Scan for the cell matching the given text and deliver its (X, Y) coordinate at center. 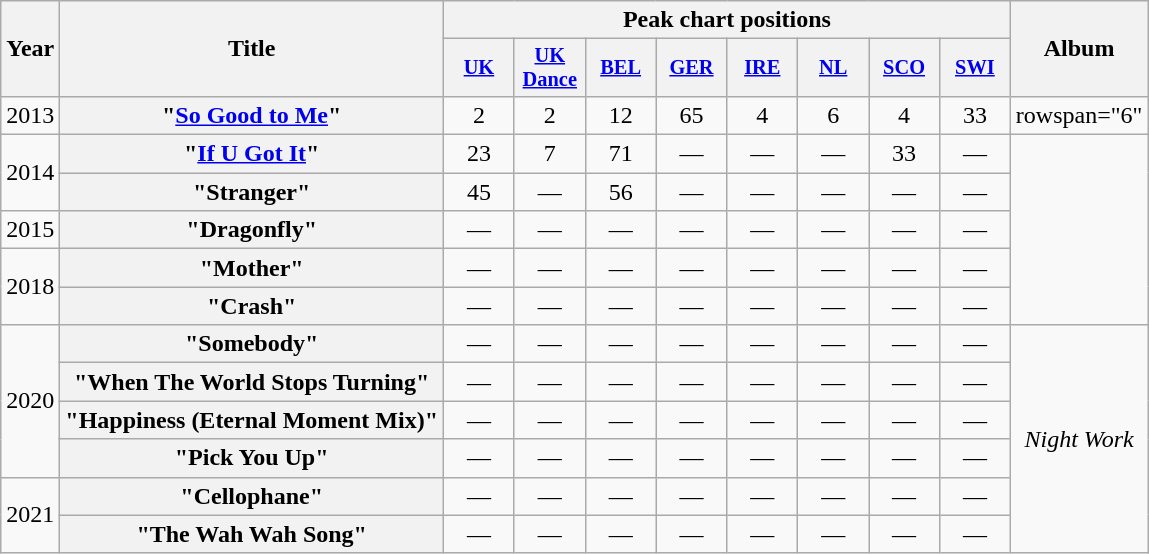
GER (692, 68)
2020 (30, 401)
UK Dance (550, 68)
"Crash" (252, 306)
23 (480, 154)
Title (252, 49)
UK (480, 68)
NL (834, 68)
"The Wah Wah Song" (252, 534)
56 (620, 192)
45 (480, 192)
12 (620, 115)
2015 (30, 230)
Album (1079, 49)
"Mother" (252, 268)
"Somebody" (252, 344)
SCO (904, 68)
"Stranger" (252, 192)
7 (550, 154)
71 (620, 154)
Night Work (1079, 439)
2021 (30, 515)
rowspan="6" (1079, 115)
"Dragonfly" (252, 230)
Year (30, 49)
6 (834, 115)
2018 (30, 287)
"If U Got It" (252, 154)
"Cellophane" (252, 496)
2014 (30, 173)
"Happiness (Eternal Moment Mix)" (252, 420)
"So Good to Me" (252, 115)
SWI (974, 68)
BEL (620, 68)
IRE (762, 68)
"When The World Stops Turning" (252, 382)
Peak chart positions (728, 20)
2013 (30, 115)
"Pick You Up" (252, 458)
65 (692, 115)
